Find where the given text appears and provide that cell's center as [X, Y] coordinate. 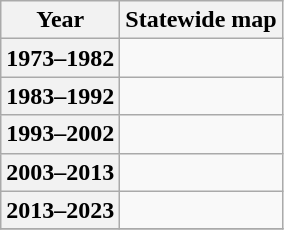
2003–2013 [60, 172]
1973–1982 [60, 58]
Year [60, 20]
1983–1992 [60, 96]
2013–2023 [60, 210]
1993–2002 [60, 134]
Statewide map [201, 20]
